For the text-containing cell, return its midpoint in (X, Y) coordinate format. 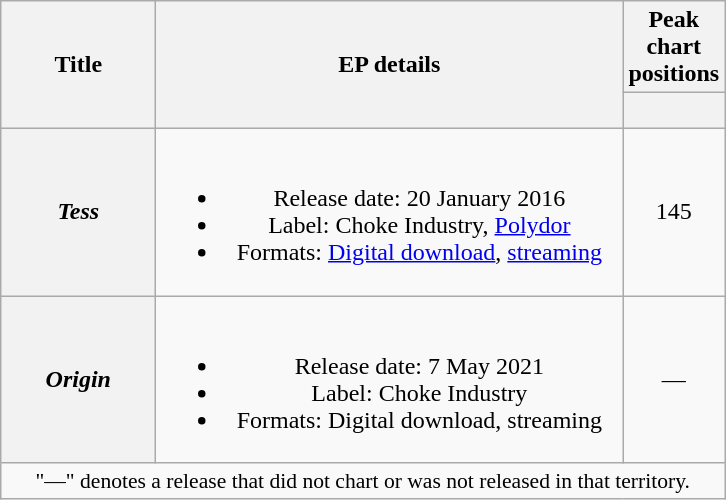
Tess (78, 212)
"—" denotes a release that did not chart or was not released in that territory. (363, 481)
Title (78, 65)
Origin (78, 380)
145 (674, 212)
Release date: 7 May 2021Label: Choke IndustryFormats: Digital download, streaming (390, 380)
Peak chart positions (674, 47)
Release date: 20 January 2016Label: Choke Industry, PolydorFormats: Digital download, streaming (390, 212)
EP details (390, 65)
— (674, 380)
